Find where the given text appears and provide that cell's center as [X, Y] coordinate. 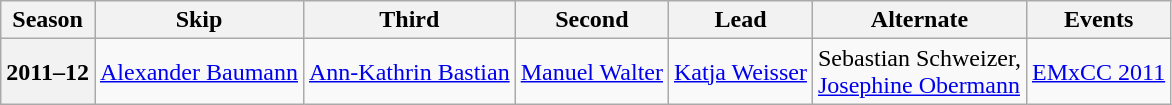
Season [48, 20]
Manuel Walter [592, 72]
Katja Weisser [740, 72]
Third [409, 20]
2011–12 [48, 72]
Ann-Kathrin Bastian [409, 72]
Events [1098, 20]
EMxCC 2011 [1098, 72]
Lead [740, 20]
Second [592, 20]
Sebastian Schweizer,Josephine Obermann [919, 72]
Alternate [919, 20]
Skip [198, 20]
Alexander Baumann [198, 72]
